Capture the cell that displays the provided text and extract its [x, y] central coordinate. 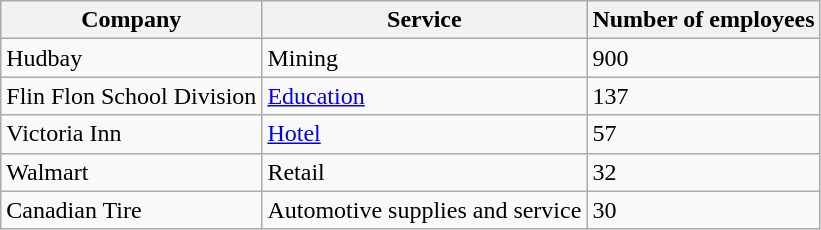
Mining [424, 58]
Victoria Inn [132, 134]
32 [704, 172]
Service [424, 20]
137 [704, 96]
Hudbay [132, 58]
Flin Flon School Division [132, 96]
57 [704, 134]
Hotel [424, 134]
Company [132, 20]
Retail [424, 172]
Canadian Tire [132, 210]
Number of employees [704, 20]
900 [704, 58]
Education [424, 96]
Automotive supplies and service [424, 210]
30 [704, 210]
Walmart [132, 172]
